Detect which cell encompasses the target text, then output its [X, Y] center coordinate. 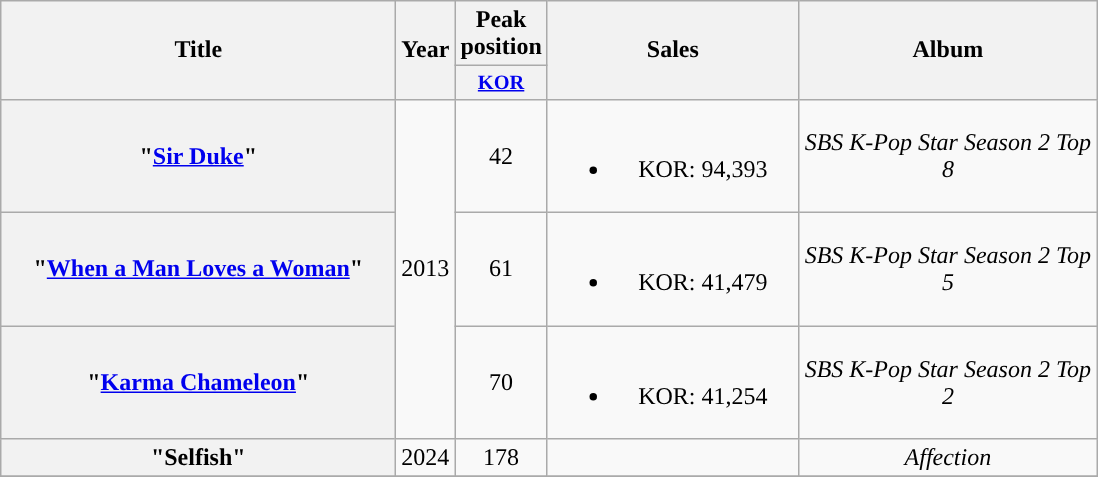
KOR: 41,254 [672, 382]
"Karma Chameleon" [198, 382]
61 [501, 270]
42 [501, 156]
Sales [672, 50]
SBS K-Pop Star Season 2 Top 5 [948, 270]
"Sir Duke" [198, 156]
Album [948, 50]
KOR [501, 83]
2024 [426, 458]
2013 [426, 268]
SBS K-Pop Star Season 2 Top 8 [948, 156]
"Selfish" [198, 458]
SBS K-Pop Star Season 2 Top 2 [948, 382]
178 [501, 458]
"When a Man Loves a Woman" [198, 270]
Title [198, 50]
Affection [948, 458]
KOR: 41,479 [672, 270]
70 [501, 382]
KOR: 94,393 [672, 156]
Peak position [501, 34]
Year [426, 50]
